Provide the (X, Y) coordinate of the cell's center where the given text is located.  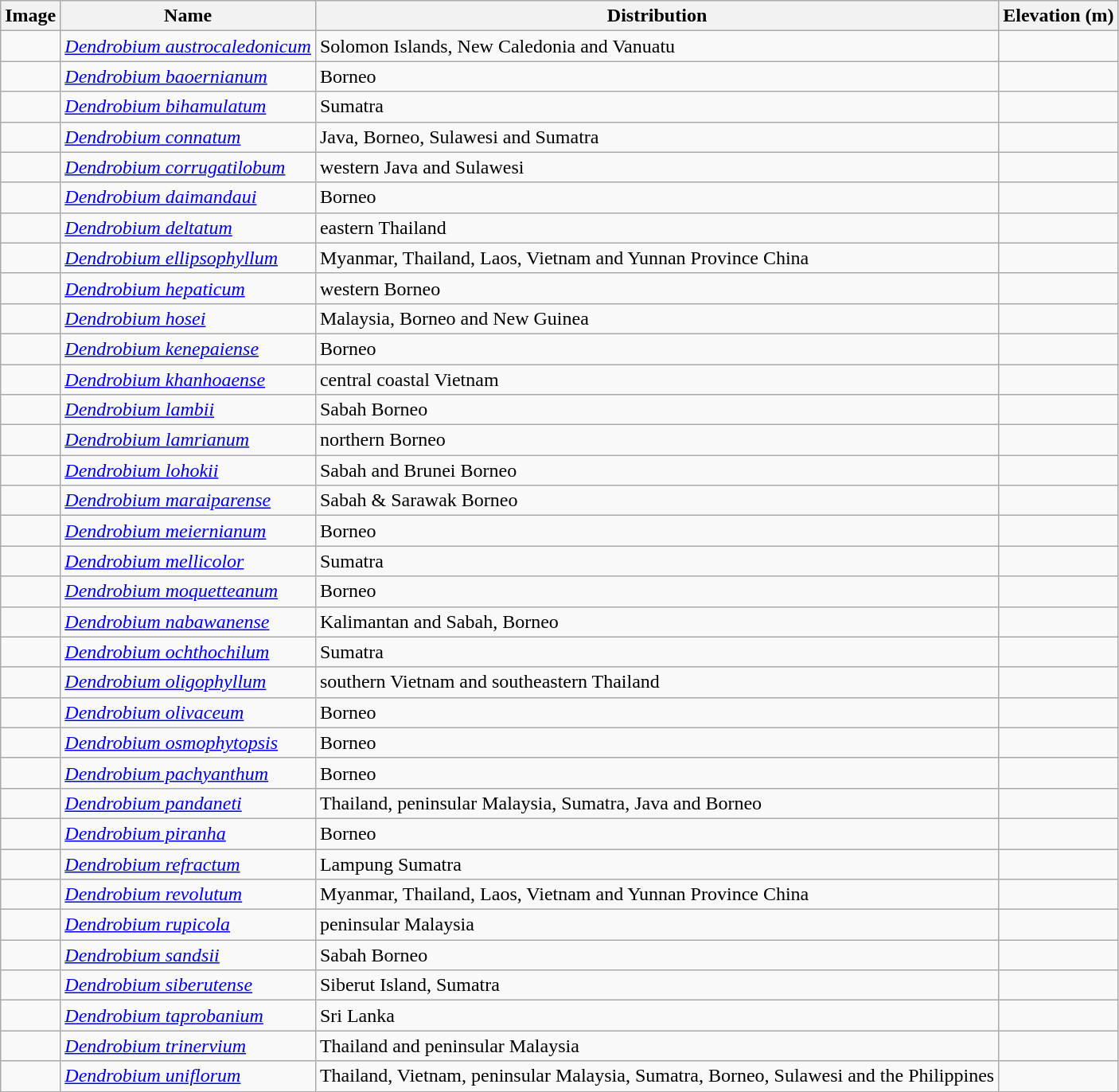
Dendrobium moquetteanum (188, 591)
Dendrobium rupicola (188, 925)
Dendrobium osmophytopsis (188, 743)
Dendrobium daimandaui (188, 197)
Dendrobium siberutense (188, 985)
Dendrobium uniflorum (188, 1076)
Dendrobium kenepaiense (188, 349)
northern Borneo (657, 440)
Dendrobium deltatum (188, 228)
Dendrobium trinervium (188, 1046)
Dendrobium austrocaledonicum (188, 46)
peninsular Malaysia (657, 925)
Siberut Island, Sumatra (657, 985)
Dendrobium baoernianum (188, 76)
Java, Borneo, Sulawesi and Sumatra (657, 137)
Dendrobium hosei (188, 318)
Lampung Sumatra (657, 864)
Dendrobium refractum (188, 864)
Name (188, 16)
Dendrobium oligophyllum (188, 682)
Dendrobium pandaneti (188, 803)
Dendrobium revolutum (188, 895)
Kalimantan and Sabah, Borneo (657, 622)
Dendrobium bihamulatum (188, 107)
Sabah and Brunei Borneo (657, 470)
Solomon Islands, New Caledonia and Vanuatu (657, 46)
Thailand, peninsular Malaysia, Sumatra, Java and Borneo (657, 803)
Dendrobium nabawanense (188, 622)
Dendrobium piranha (188, 833)
Thailand and peninsular Malaysia (657, 1046)
eastern Thailand (657, 228)
Dendrobium meiernianum (188, 531)
Dendrobium lamrianum (188, 440)
Dendrobium pachyanthum (188, 773)
Dendrobium sandsii (188, 955)
Elevation (m) (1059, 16)
Dendrobium khanhoaense (188, 380)
Malaysia, Borneo and New Guinea (657, 318)
Sabah & Sarawak Borneo (657, 501)
Dendrobium lohokii (188, 470)
Dendrobium maraiparense (188, 501)
Dendrobium corrugatilobum (188, 167)
Thailand, Vietnam, peninsular Malaysia, Sumatra, Borneo, Sulawesi and the Philippines (657, 1076)
Image (30, 16)
Dendrobium ochthochilum (188, 652)
Dendrobium olivaceum (188, 712)
Dendrobium mellicolor (188, 561)
Dendrobium hepaticum (188, 288)
Sri Lanka (657, 1016)
Distribution (657, 16)
central coastal Vietnam (657, 380)
Dendrobium ellipsophyllum (188, 258)
western Borneo (657, 288)
western Java and Sulawesi (657, 167)
Dendrobium taprobanium (188, 1016)
Dendrobium lambii (188, 410)
Dendrobium connatum (188, 137)
southern Vietnam and southeastern Thailand (657, 682)
